Find where the given text appears and provide that cell's center as [x, y] coordinate. 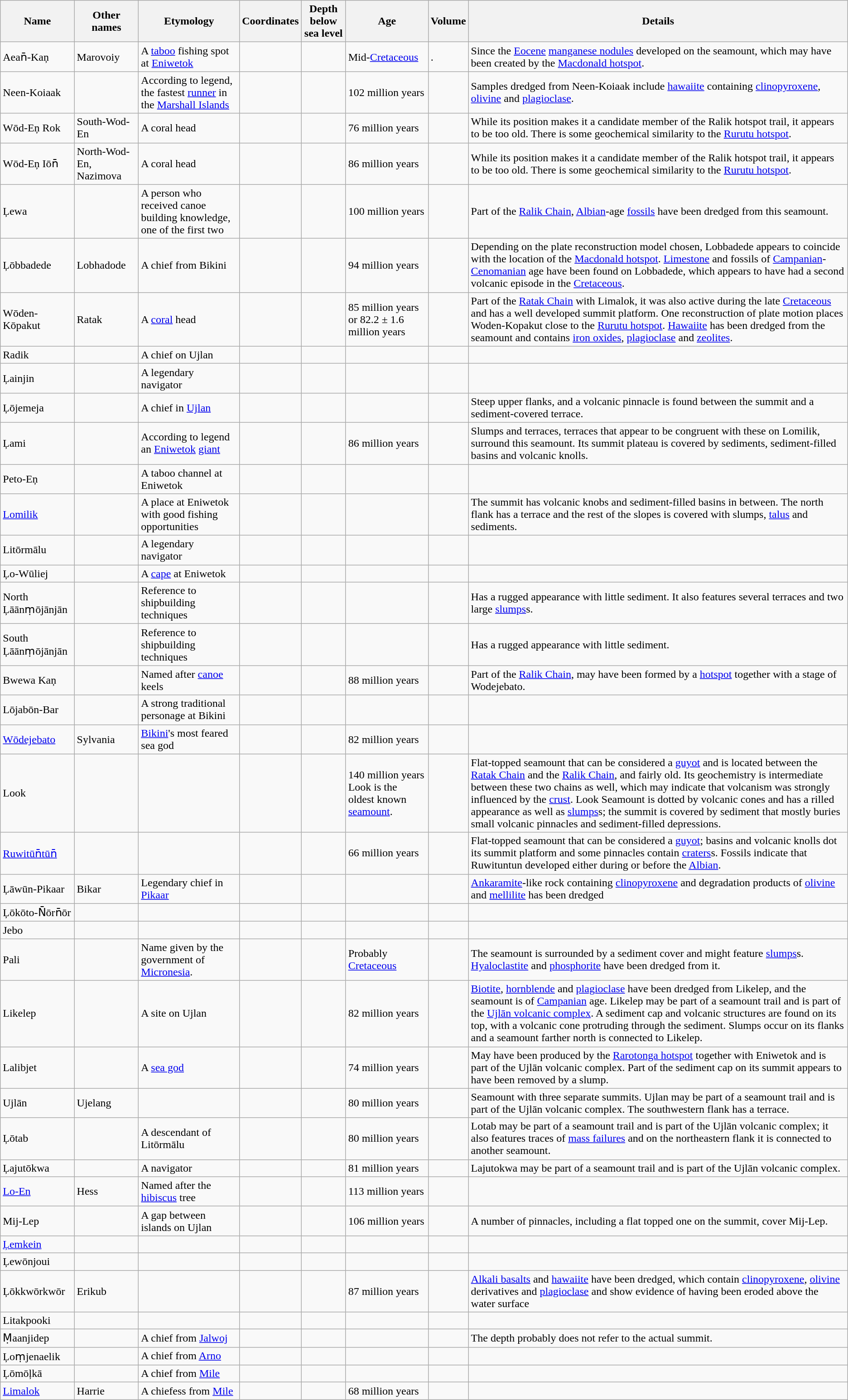
Legendary chief in Pikaar [189, 889]
Litakpooki [37, 1321]
Ļōmōļkā [37, 1374]
Ļoṃjenaelik [37, 1356]
Sylvania [106, 739]
Details [658, 21]
Named after the hibiscus tree [189, 1192]
Lo-En [37, 1192]
Harrie [106, 1391]
Ļāwūn-Pikaar [37, 889]
Ļōkōto-N̄ōrn̄ōr [37, 912]
A taboo fishing spot at Eniwetok [189, 57]
Pali [37, 960]
A site on Ujlan [189, 1014]
Ļainjin [37, 378]
A sea god [189, 1067]
A chief in Ujlan [189, 408]
Bwewa Kaņ [37, 681]
Named after canoe keels [189, 681]
Ṃaanjidep [37, 1338]
Mid-Cretaceous [387, 57]
A chief from Bikini [189, 266]
68 million years [387, 1391]
A cape at Eniwetok [189, 574]
Ļewōnjoui [37, 1261]
North Ļāānṃōjānjān [37, 603]
Ļajutōkwa [37, 1168]
Wōden-Kōpakut [37, 319]
A taboo channel at Eniwetok [189, 478]
Hess [106, 1192]
Peto-Eņ [37, 478]
Ļo-Wūliej [37, 574]
A strong traditional personage at Bikini [189, 710]
106 million years [387, 1221]
A chief from Mile [189, 1374]
Lomilik [37, 515]
Etymology [189, 21]
100 million years [387, 211]
Part of the Ralik Chain, may have been formed by a hotspot together with a stage of Wodejebato. [658, 681]
South Ļāānṃōjānjān [37, 645]
Wōd-Eņ Rok [37, 128]
74 million years [387, 1067]
Part of the Ralik Chain, Albian-age fossils have been dredged from this seamount. [658, 211]
Ļewa [37, 211]
Likelep [37, 1014]
85 million years or 82.2 ± 1.6 million years [387, 319]
A place at Eniwetok with good fishing opportunities [189, 515]
Probably Cretaceous [387, 960]
140 million years Look is the oldest known seamount. [387, 793]
Jebo [37, 930]
The depth probably does not refer to the actual summit. [658, 1338]
76 million years [387, 128]
Since the Eocene manganese nodules developed on the seamount, which may have been created by the Macdonald hotspot. [658, 57]
Wōdejebato [37, 739]
Has a rugged appearance with little sediment. It also features several terraces and two large slumpss. [658, 603]
Lajutokwa may be part of a seamount trail and is part of the Ujlān volcanic complex. [658, 1168]
Lalibjet [37, 1067]
South-Wod-En [106, 128]
According to legend, the fastest runner in the Marshall Islands [189, 92]
Ļōbbadede [37, 266]
Name given by the government of Micronesia. [189, 960]
113 million years [387, 1192]
Lōjabōn-Bar [37, 710]
Ļemkein [37, 1244]
Volume [448, 21]
81 million years [387, 1168]
A chiefess from Mile [189, 1391]
Bikar [106, 889]
A navigator [189, 1168]
88 million years [387, 681]
Bikini's most feared sea god [189, 739]
66 million years [387, 853]
According to legend an Eniwetok giant [189, 443]
Ļami [37, 443]
Ļōjemeja [37, 408]
A descendant of Litōrmālu [189, 1139]
. [448, 57]
Ļōtab [37, 1139]
Limalok [37, 1391]
Other names [106, 21]
Look [37, 793]
Steep upper flanks, and a volcanic pinnacle is found between the summit and a sediment-covered terrace. [658, 408]
A gap between islands on Ujlan [189, 1221]
A chief from Jalwoj [189, 1338]
A chief from Arno [189, 1356]
A number of pinnacles, including a flat topped one on the summit, cover Mij-Lep. [658, 1221]
Marovoiy [106, 57]
Ļōkkwōrkwōr [37, 1291]
Erikub [106, 1291]
A person who received canoe building knowledge, one of the first two [189, 211]
Ratak [106, 319]
Wōd-Eņ Iōn̄ [37, 164]
94 million years [387, 266]
102 million years [387, 92]
87 million years [387, 1291]
Has a rugged appearance with little sediment. [658, 645]
Age [387, 21]
Name [37, 21]
Coordinates [270, 21]
Litōrmālu [37, 550]
Ankaramite-like rock containing clinopyroxene and degradation products of olivine and mellilite has been dredged [658, 889]
A chief on Ujlan [189, 355]
Ujelang [106, 1103]
Depth below sea level [323, 21]
Mij-Lep [37, 1221]
Ruwitūn̄tūn̄ [37, 853]
North-Wod-En, Nazimova [106, 164]
Neen-Koiaak [37, 92]
Radik [37, 355]
Lobhadode [106, 266]
The seamount is surrounded by a sediment cover and might feature slumpss. Hyaloclastite and phosphorite have been dredged from it. [658, 960]
Aean̄-Kaņ [37, 57]
Samples dredged from Neen-Koiaak include hawaiite containing clinopyroxene, olivine and plagioclase. [658, 92]
Ujlān [37, 1103]
